Capture the cell that displays the provided text and extract its (X, Y) central coordinate. 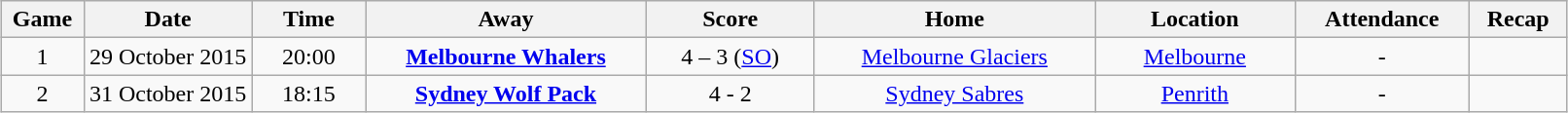
2 (43, 94)
Sydney Sabres (954, 94)
29 October 2015 (167, 56)
18:15 (309, 94)
4 - 2 (730, 94)
20:00 (309, 56)
Melbourne (1195, 56)
1 (43, 56)
Melbourne Glaciers (954, 56)
Location (1195, 19)
4 – 3 (SO) (730, 56)
Sydney Wolf Pack (506, 94)
Game (43, 19)
Penrith (1195, 94)
Recap (1517, 19)
Score (730, 19)
Melbourne Whalers (506, 56)
Time (309, 19)
31 October 2015 (167, 94)
Date (167, 19)
Attendance (1381, 19)
Away (506, 19)
Home (954, 19)
